Pinpoint the cell where the given text exists, returning its [x, y] midpoint coordinate. 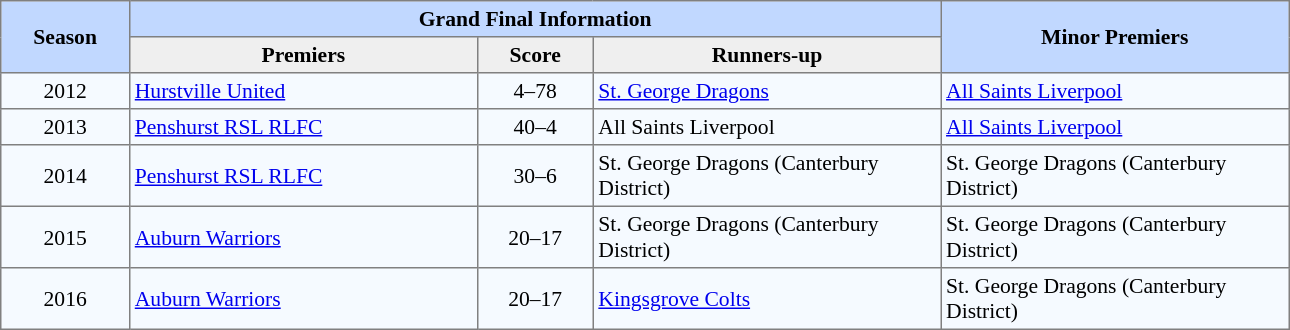
Kingsgrove Colts [767, 299]
Runners-up [767, 55]
30–6 [535, 176]
40–4 [535, 127]
Hurstville United [304, 91]
2016 [66, 299]
2012 [66, 91]
Minor Premiers [1115, 37]
Grand Final Information [536, 19]
2015 [66, 237]
Premiers [304, 55]
2013 [66, 127]
4–78 [535, 91]
Score [535, 55]
St. George Dragons [767, 91]
2014 [66, 176]
Season [66, 37]
